Determine the [x, y] coordinate at the center of the cell enclosing the given text.  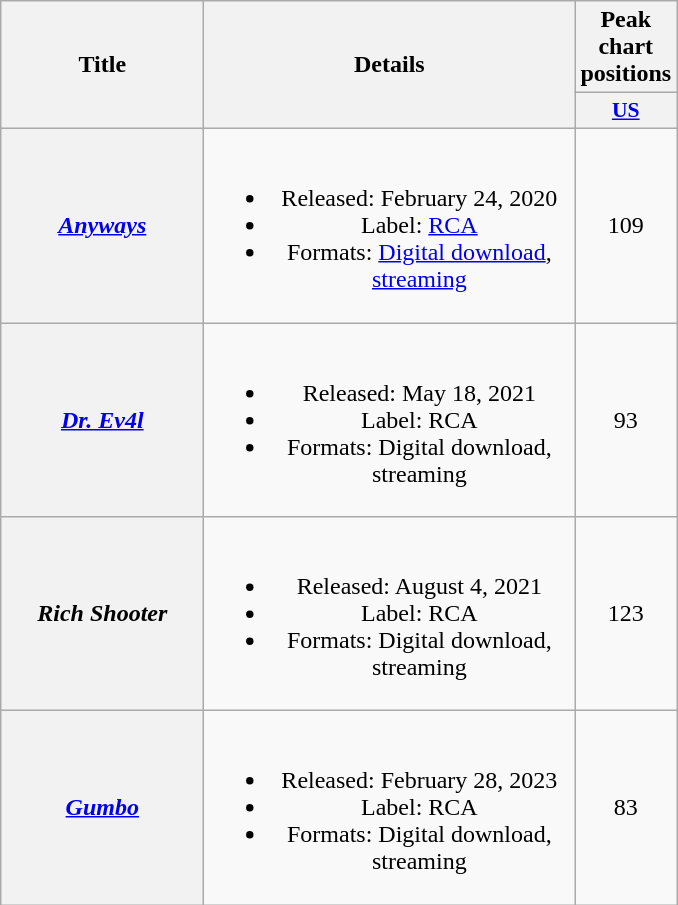
Released: May 18, 2021Label: RCAFormats: Digital download, streaming [390, 419]
Dr. Ev4l [102, 419]
Title [102, 65]
123 [626, 614]
83 [626, 808]
US [626, 111]
Gumbo [102, 808]
Details [390, 65]
Rich Shooter [102, 614]
Released: August 4, 2021Label: RCAFormats: Digital download, streaming [390, 614]
Anyways [102, 225]
Peak chart positions [626, 47]
Released: February 24, 2020Label: RCAFormats: Digital download, streaming [390, 225]
Released: February 28, 2023Label: RCAFormats: Digital download, streaming [390, 808]
93 [626, 419]
109 [626, 225]
